Detect which cell encompasses the target text, then output its (X, Y) center coordinate. 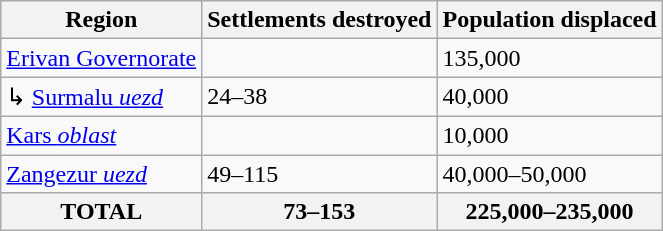
73–153 (320, 212)
135,000 (550, 58)
Erivan Governorate (102, 58)
Region (102, 20)
Settlements destroyed (320, 20)
40,000–50,000 (550, 173)
Kars oblast (102, 135)
49–115 (320, 173)
Zangezur uezd (102, 173)
225,000–235,000 (550, 212)
24–38 (320, 97)
Population displaced (550, 20)
↳ Surmalu uezd (102, 97)
40,000 (550, 97)
TOTAL (102, 212)
10,000 (550, 135)
